Return (x, y) of the center of cell containing provided text 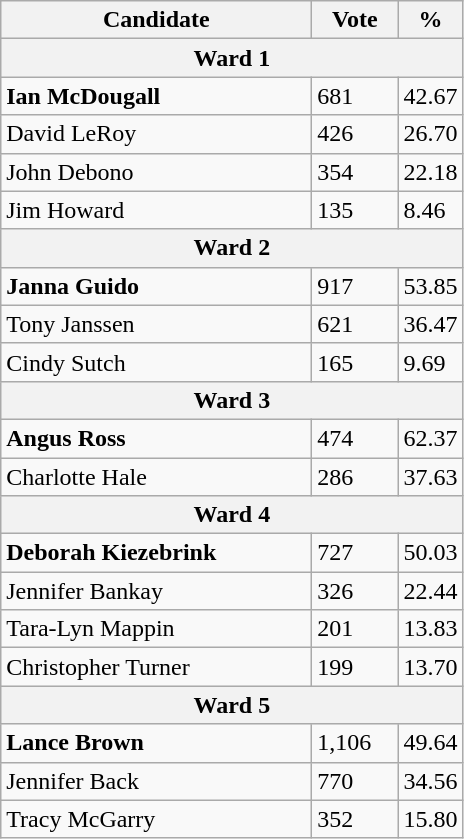
474 (355, 438)
15.80 (430, 819)
135 (355, 210)
Candidate (156, 20)
37.63 (430, 477)
Janna Guido (156, 286)
Tara-Lyn Mappin (156, 629)
Ward 2 (232, 248)
62.37 (430, 438)
22.18 (430, 172)
13.70 (430, 667)
286 (355, 477)
Tony Janssen (156, 324)
53.85 (430, 286)
Jim Howard (156, 210)
426 (355, 134)
Ward 4 (232, 515)
David LeRoy (156, 134)
% (430, 20)
8.46 (430, 210)
36.47 (430, 324)
Ward 5 (232, 705)
50.03 (430, 553)
770 (355, 781)
26.70 (430, 134)
Deborah Kiezebrink (156, 553)
681 (355, 96)
9.69 (430, 362)
1,106 (355, 743)
Jennifer Bankay (156, 591)
727 (355, 553)
352 (355, 819)
Jennifer Back (156, 781)
Charlotte Hale (156, 477)
Cindy Sutch (156, 362)
Ward 3 (232, 400)
Ward 1 (232, 58)
13.83 (430, 629)
Vote (355, 20)
165 (355, 362)
22.44 (430, 591)
Lance Brown (156, 743)
Christopher Turner (156, 667)
Tracy McGarry (156, 819)
201 (355, 629)
34.56 (430, 781)
621 (355, 324)
49.64 (430, 743)
John Debono (156, 172)
Ian McDougall (156, 96)
199 (355, 667)
Angus Ross (156, 438)
917 (355, 286)
42.67 (430, 96)
326 (355, 591)
354 (355, 172)
